Determine the (X, Y) coordinate at the center of the cell enclosing the given text.  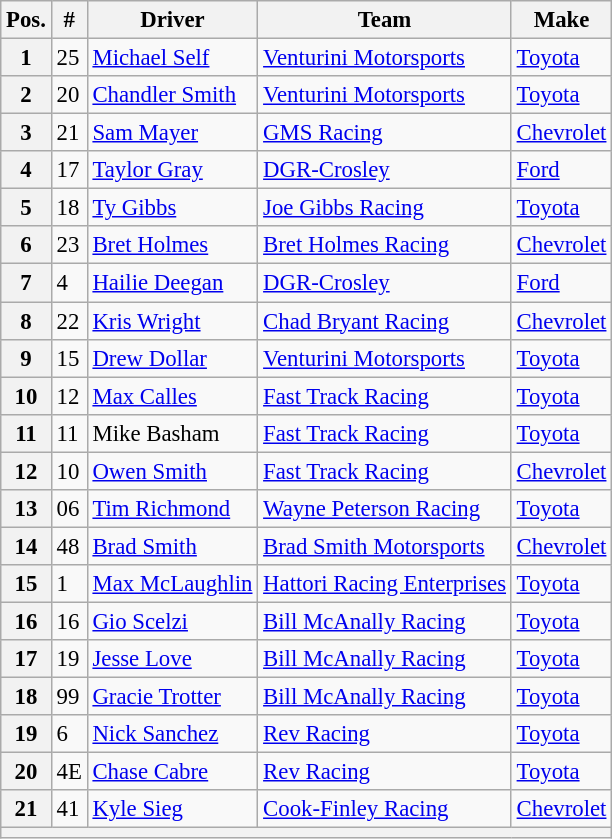
Hattori Racing Enterprises (385, 584)
Nick Sanchez (172, 734)
Ty Gibbs (172, 208)
22 (69, 321)
Cook-Finley Racing (385, 809)
Kris Wright (172, 321)
06 (69, 509)
Taylor Gray (172, 170)
3 (26, 133)
Jesse Love (172, 659)
4E (69, 772)
Brad Smith (172, 546)
14 (26, 546)
Owen Smith (172, 471)
41 (69, 809)
2 (26, 95)
Bret Holmes Racing (385, 245)
Max McLaughlin (172, 584)
Wayne Peterson Racing (385, 509)
Chase Cabre (172, 772)
Team (385, 20)
23 (69, 245)
7 (26, 283)
48 (69, 546)
99 (69, 697)
Make (561, 20)
13 (26, 509)
Max Calles (172, 396)
9 (26, 358)
25 (69, 58)
Bret Holmes (172, 245)
Gio Scelzi (172, 621)
Joe Gibbs Racing (385, 208)
Kyle Sieg (172, 809)
5 (26, 208)
Chad Bryant Racing (385, 321)
Hailie Deegan (172, 283)
Michael Self (172, 58)
Drew Dollar (172, 358)
GMS Racing (385, 133)
8 (26, 321)
Tim Richmond (172, 509)
Pos. (26, 20)
Brad Smith Motorsports (385, 546)
Mike Basham (172, 433)
Gracie Trotter (172, 697)
Sam Mayer (172, 133)
Chandler Smith (172, 95)
# (69, 20)
Driver (172, 20)
